Output the [x, y] coordinate of the center of the cell containing the given text.  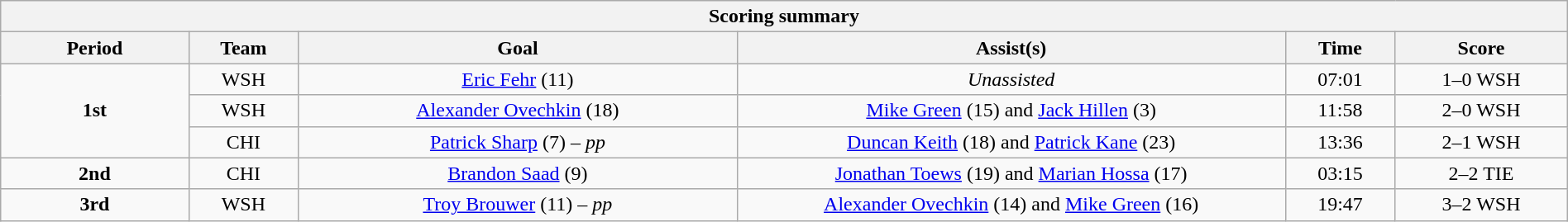
Jonathan Toews (19) and Marian Hossa (17) [1011, 173]
Alexander Ovechkin (18) [518, 111]
Time [1340, 48]
2–2 TIE [1481, 173]
2nd [94, 173]
Eric Fehr (11) [518, 79]
2–0 WSH [1481, 111]
Brandon Saad (9) [518, 173]
19:47 [1340, 205]
3rd [94, 205]
Duncan Keith (18) and Patrick Kane (23) [1011, 142]
11:58 [1340, 111]
1–0 WSH [1481, 79]
Mike Green (15) and Jack Hillen (3) [1011, 111]
03:15 [1340, 173]
Unassisted [1011, 79]
1st [94, 111]
13:36 [1340, 142]
Goal [518, 48]
Period [94, 48]
Assist(s) [1011, 48]
Scoring summary [784, 17]
Patrick Sharp (7) – pp [518, 142]
Team [243, 48]
Alexander Ovechkin (14) and Mike Green (16) [1011, 205]
3–2 WSH [1481, 205]
Troy Brouwer (11) – pp [518, 205]
07:01 [1340, 79]
Score [1481, 48]
2–1 WSH [1481, 142]
